Scan for the cell matching the given text and deliver its [X, Y] coordinate at center. 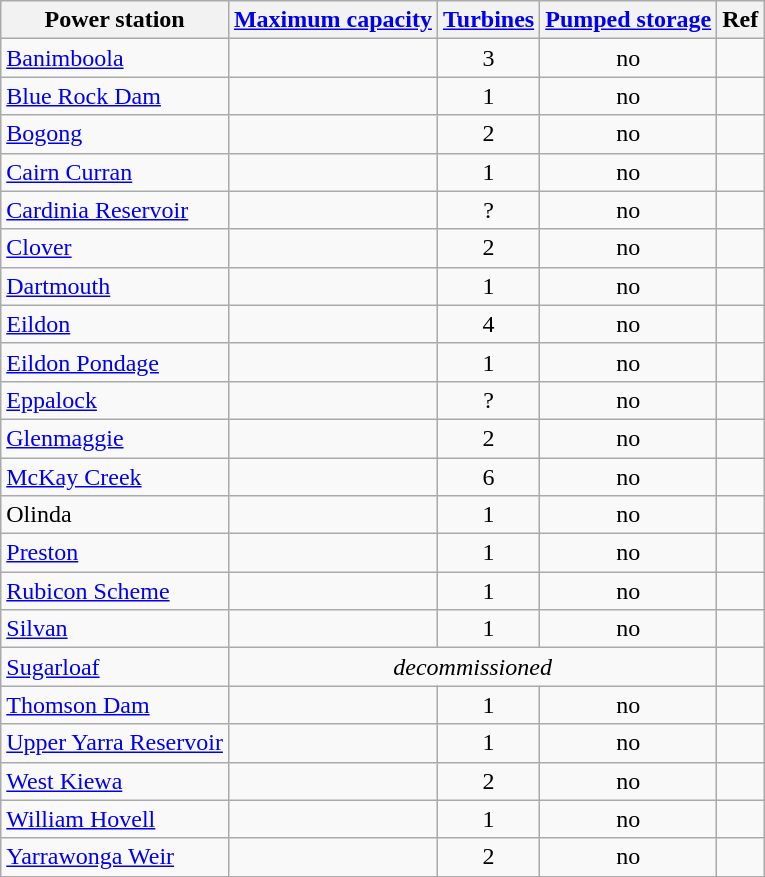
Eppalock [115, 400]
Pumped storage [628, 20]
McKay Creek [115, 477]
Olinda [115, 515]
Dartmouth [115, 286]
Ref [740, 20]
Rubicon Scheme [115, 591]
Bogong [115, 134]
Maximum capacity [332, 20]
Silvan [115, 629]
Cardinia Reservoir [115, 210]
Power station [115, 20]
West Kiewa [115, 781]
Eildon Pondage [115, 362]
decommissioned [472, 667]
Preston [115, 553]
Turbines [488, 20]
Glenmaggie [115, 438]
Sugarloaf [115, 667]
Cairn Curran [115, 172]
Eildon [115, 324]
6 [488, 477]
William Hovell [115, 819]
Upper Yarra Reservoir [115, 743]
Banimboola [115, 58]
3 [488, 58]
4 [488, 324]
Blue Rock Dam [115, 96]
Thomson Dam [115, 705]
Clover [115, 248]
Yarrawonga Weir [115, 857]
